From the cell containing the given text, extract its center point as [X, Y] coordinate. 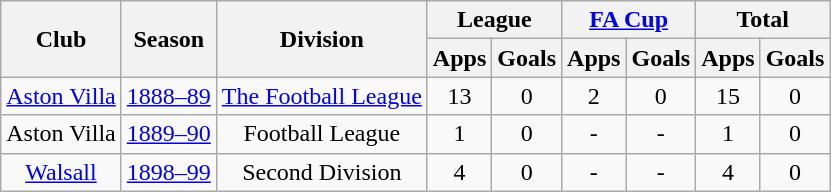
2 [594, 96]
Walsall [62, 172]
1888–89 [168, 96]
Total [763, 20]
Second Division [322, 172]
Division [322, 39]
1898–99 [168, 172]
FA Cup [629, 20]
1889–90 [168, 134]
13 [459, 96]
Season [168, 39]
Football League [322, 134]
Club [62, 39]
League [494, 20]
The Football League [322, 96]
15 [728, 96]
